From the cell containing the given text, extract its center point as (x, y) coordinate. 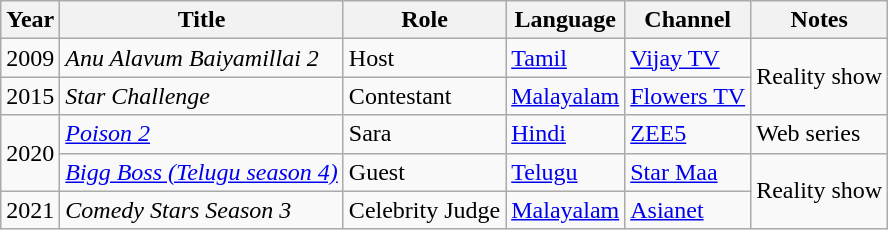
Role (424, 20)
Web series (820, 134)
2020 (30, 153)
Contestant (424, 96)
Celebrity Judge (424, 210)
Flowers TV (688, 96)
Hindi (566, 134)
Notes (820, 20)
Tamil (566, 58)
Channel (688, 20)
ZEE5 (688, 134)
Host (424, 58)
Title (202, 20)
Sara (424, 134)
Bigg Boss (Telugu season 4) (202, 172)
Telugu (566, 172)
Anu Alavum Baiyamillai 2 (202, 58)
2009 (30, 58)
Language (566, 20)
Vijay TV (688, 58)
2015 (30, 96)
Star Challenge (202, 96)
Star Maa (688, 172)
Year (30, 20)
Asianet (688, 210)
Poison 2 (202, 134)
Guest (424, 172)
2021 (30, 210)
Comedy Stars Season 3 (202, 210)
